Find where the given text appears and provide that cell's center as (x, y) coordinate. 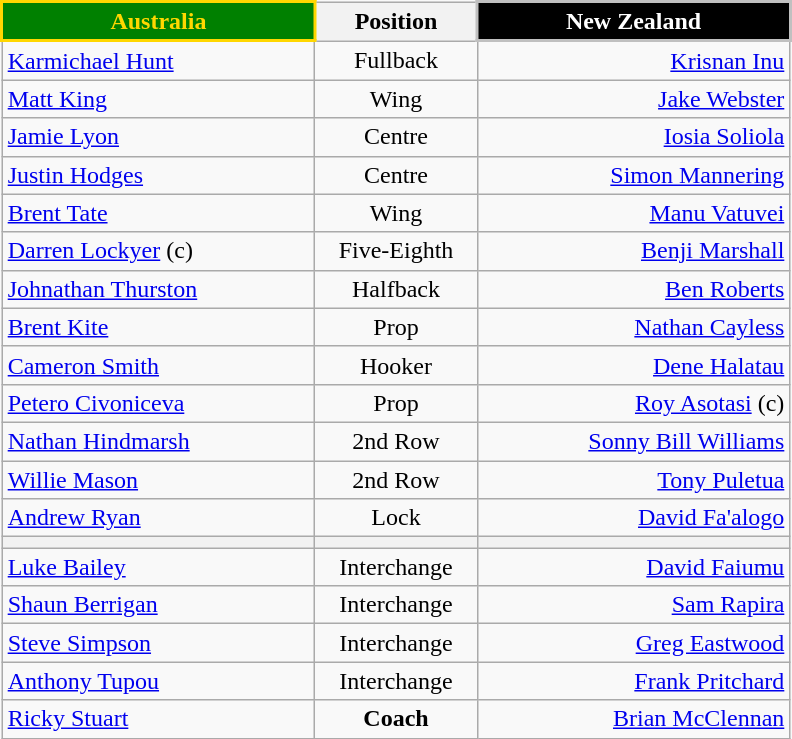
Matt King (158, 99)
Jamie Lyon (158, 137)
Iosia Soliola (634, 137)
Ricky Stuart (158, 719)
Cameron Smith (158, 365)
David Fa'alogo (634, 518)
Anthony Tupou (158, 681)
Benji Marshall (634, 251)
Luke Bailey (158, 567)
Sam Rapira (634, 605)
Manu Vatuvei (634, 213)
Nathan Hindmarsh (158, 441)
Darren Lockyer (c) (158, 251)
David Faiumu (634, 567)
Frank Pritchard (634, 681)
Roy Asotasi (c) (634, 403)
Brent Tate (158, 213)
Jake Webster (634, 99)
Five-Eighth (396, 251)
Fullback (396, 60)
Hooker (396, 365)
Australia (158, 22)
Johnathan Thurston (158, 289)
Shaun Berrigan (158, 605)
Justin Hodges (158, 175)
New Zealand (634, 22)
Brian McClennan (634, 719)
Simon Mannering (634, 175)
Petero Civoniceva (158, 403)
Dene Halatau (634, 365)
Krisnan Inu (634, 60)
Greg Eastwood (634, 643)
Ben Roberts (634, 289)
Coach (396, 719)
Steve Simpson (158, 643)
Lock (396, 518)
Nathan Cayless (634, 327)
Sonny Bill Williams (634, 441)
Andrew Ryan (158, 518)
Halfback (396, 289)
Karmichael Hunt (158, 60)
Brent Kite (158, 327)
Position (396, 22)
Willie Mason (158, 479)
Tony Puletua (634, 479)
